From the cell containing the given text, extract its center point as [x, y] coordinate. 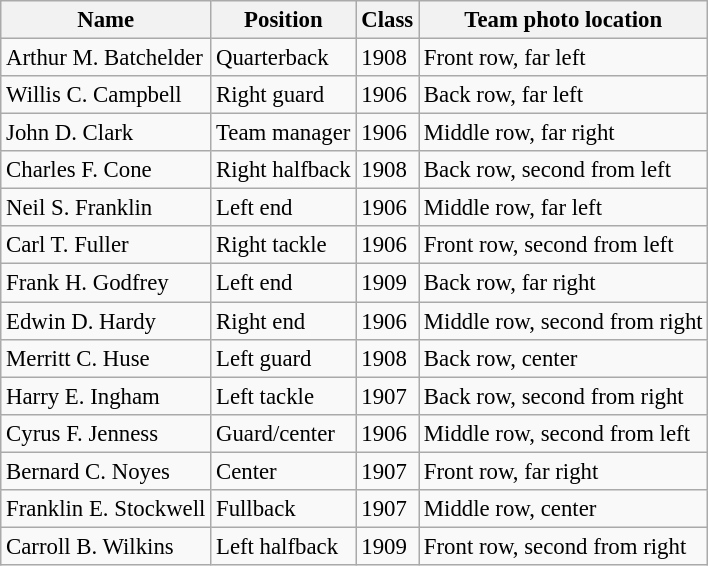
Middle row, far left [564, 208]
Back row, center [564, 358]
Front row, far left [564, 58]
Guard/center [284, 433]
Left tackle [284, 396]
Front row, far right [564, 471]
Quarterback [284, 58]
Carroll B. Wilkins [106, 546]
Front row, second from right [564, 546]
Harry E. Ingham [106, 396]
Middle row, second from right [564, 321]
Cyrus F. Jenness [106, 433]
Franklin E. Stockwell [106, 509]
Team photo location [564, 20]
Middle row, far right [564, 133]
Frank H. Godfrey [106, 283]
Left guard [284, 358]
Back row, far left [564, 95]
Charles F. Cone [106, 170]
Carl T. Fuller [106, 245]
Back row, second from right [564, 396]
Team manager [284, 133]
Name [106, 20]
Bernard C. Noyes [106, 471]
Front row, second from left [564, 245]
Willis C. Campbell [106, 95]
Middle row, center [564, 509]
Position [284, 20]
Edwin D. Hardy [106, 321]
Class [388, 20]
Right halfback [284, 170]
John D. Clark [106, 133]
Right guard [284, 95]
Back row, second from left [564, 170]
Right end [284, 321]
Center [284, 471]
Left halfback [284, 546]
Right tackle [284, 245]
Merritt C. Huse [106, 358]
Fullback [284, 509]
Arthur M. Batchelder [106, 58]
Back row, far right [564, 283]
Neil S. Franklin [106, 208]
Middle row, second from left [564, 433]
